Pinpoint the cell where the given text exists, returning its [x, y] midpoint coordinate. 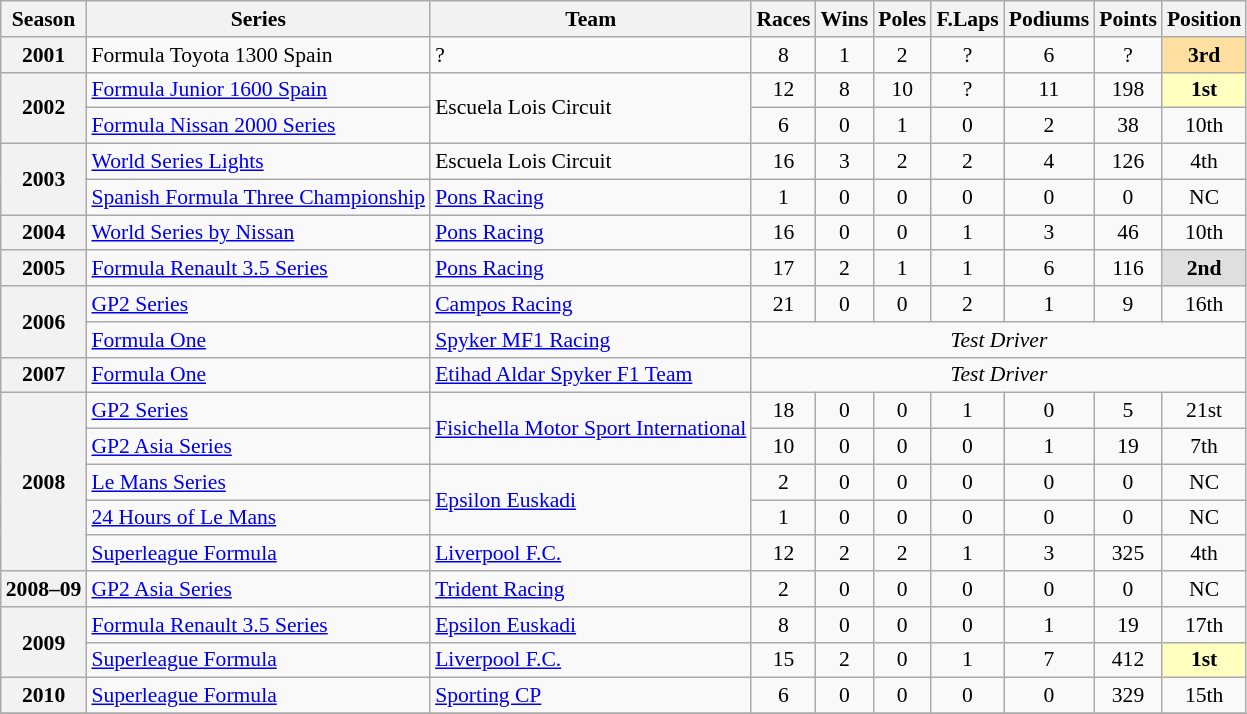
2010 [44, 696]
17th [1204, 625]
198 [1128, 90]
325 [1128, 554]
412 [1128, 660]
17 [783, 269]
15 [783, 660]
Etihad Aldar Spyker F1 Team [590, 375]
Poles [902, 19]
3rd [1204, 55]
2007 [44, 375]
Campos Racing [590, 304]
Spyker MF1 Racing [590, 340]
38 [1128, 126]
15th [1204, 696]
16th [1204, 304]
Wins [844, 19]
World Series Lights [258, 162]
2008–09 [44, 589]
7th [1204, 447]
46 [1128, 233]
Fisichella Motor Sport International [590, 428]
Points [1128, 19]
Le Mans Series [258, 482]
2004 [44, 233]
116 [1128, 269]
Formula Junior 1600 Spain [258, 90]
World Series by Nissan [258, 233]
F.Laps [967, 19]
11 [1050, 90]
Trident Racing [590, 589]
24 Hours of Le Mans [258, 518]
126 [1128, 162]
Team [590, 19]
2005 [44, 269]
Races [783, 19]
329 [1128, 696]
5 [1128, 411]
2006 [44, 322]
4 [1050, 162]
Podiums [1050, 19]
21 [783, 304]
Sporting CP [590, 696]
Formula Toyota 1300 Spain [258, 55]
18 [783, 411]
2nd [1204, 269]
21st [1204, 411]
2009 [44, 642]
Position [1204, 19]
Season [44, 19]
Formula Nissan 2000 Series [258, 126]
Series [258, 19]
2008 [44, 482]
7 [1050, 660]
Spanish Formula Three Championship [258, 197]
2002 [44, 108]
9 [1128, 304]
2001 [44, 55]
2003 [44, 180]
